Determine the [X, Y] coordinate at the center of the cell enclosing the given text.  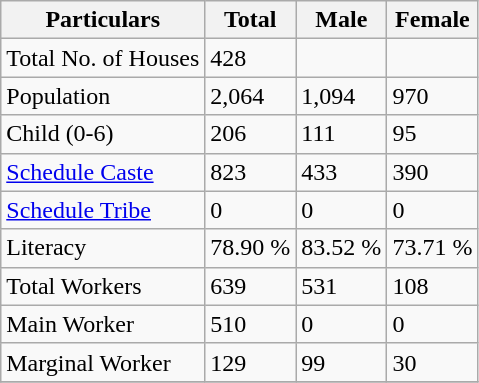
Schedule Tribe [103, 210]
95 [432, 134]
99 [342, 362]
428 [250, 58]
823 [250, 172]
1,094 [342, 96]
78.90 % [250, 248]
Schedule Caste [103, 172]
129 [250, 362]
Marginal Worker [103, 362]
Literacy [103, 248]
531 [342, 286]
30 [432, 362]
Total Workers [103, 286]
108 [432, 286]
Total [250, 20]
2,064 [250, 96]
83.52 % [342, 248]
Male [342, 20]
73.71 % [432, 248]
639 [250, 286]
Particulars [103, 20]
111 [342, 134]
Total No. of Houses [103, 58]
Female [432, 20]
Main Worker [103, 324]
Population [103, 96]
970 [432, 96]
Child (0-6) [103, 134]
510 [250, 324]
206 [250, 134]
433 [342, 172]
390 [432, 172]
